Find where the given text appears and provide that cell's center as (x, y) coordinate. 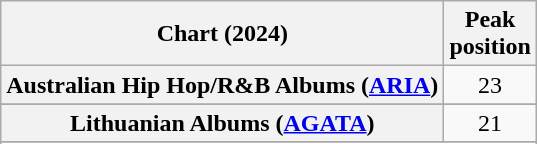
21 (490, 123)
Chart (2024) (222, 34)
23 (490, 85)
Australian Hip Hop/R&B Albums (ARIA) (222, 85)
Peakposition (490, 34)
Lithuanian Albums (AGATA) (222, 123)
